Capture the cell that displays the provided text and extract its (x, y) central coordinate. 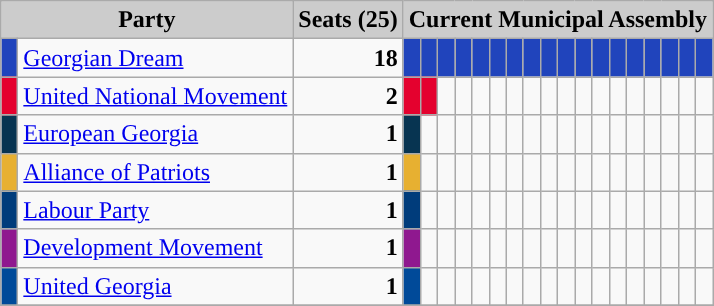
Current Municipal Assembly (558, 20)
Party (147, 20)
United Georgia (156, 286)
Labour Party (156, 210)
United National Movement (156, 96)
Georgian Dream (156, 58)
Alliance of Patriots (156, 172)
European Georgia (156, 134)
18 (348, 58)
Development Movement (156, 248)
Seats (25) (348, 20)
2 (348, 96)
